Provide the (x, y) coordinate of the cell's center where the given text is located.  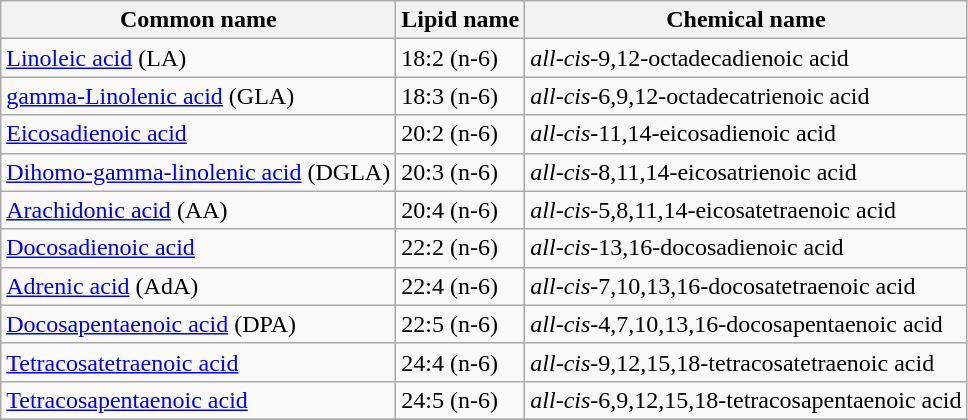
20:2 (n-6) (460, 134)
20:3 (n-6) (460, 172)
Chemical name (746, 20)
Arachidonic acid (AA) (198, 210)
20:4 (n-6) (460, 210)
all-cis-13,16-docosadienoic acid (746, 248)
all-cis-9,12-octadecadienoic acid (746, 58)
Tetracosatetraenoic acid (198, 362)
all-cis-11,14-eicosadienoic acid (746, 134)
22:2 (n-6) (460, 248)
24:4 (n-6) (460, 362)
Linoleic acid (LA) (198, 58)
Common name (198, 20)
Eicosadienoic acid (198, 134)
Docosadienoic acid (198, 248)
gamma-Linolenic acid (GLA) (198, 96)
Lipid name (460, 20)
Docosapentaenoic acid (DPA) (198, 324)
all-cis-6,9,12,15,18-tetracosapentaenoic acid (746, 400)
all-cis-9,12,15,18-tetracosatetraenoic acid (746, 362)
24:5 (n-6) (460, 400)
all-cis-4,7,10,13,16-docosapentaenoic acid (746, 324)
22:4 (n-6) (460, 286)
all-cis-6,9,12-octadecatrienoic acid (746, 96)
all-cis-5,8,11,14-eicosatetraenoic acid (746, 210)
Dihomo-gamma-linolenic acid (DGLA) (198, 172)
Tetracosapentaenoic acid (198, 400)
18:3 (n-6) (460, 96)
18:2 (n-6) (460, 58)
all-cis-7,10,13,16-docosatetraenoic acid (746, 286)
all-cis-8,11,14-eicosatrienoic acid (746, 172)
22:5 (n-6) (460, 324)
Adrenic acid (AdA) (198, 286)
